Output the [x, y] coordinate of the center of the cell containing the given text.  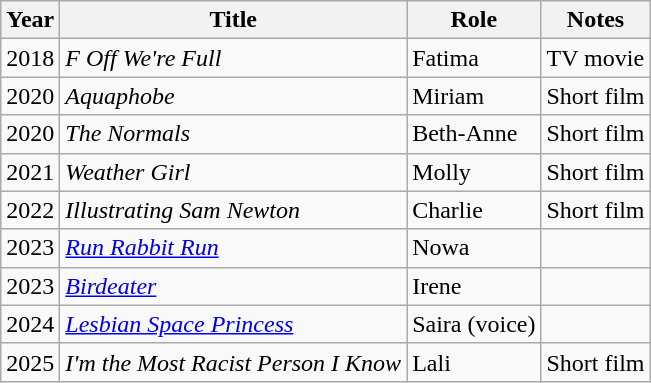
Lesbian Space Princess [234, 324]
Birdeater [234, 286]
Miriam [474, 96]
Illustrating Sam Newton [234, 210]
Charlie [474, 210]
Year [30, 20]
Beth-Anne [474, 134]
Notes [596, 20]
Role [474, 20]
Lali [474, 362]
Saira (voice) [474, 324]
2025 [30, 362]
TV movie [596, 58]
Molly [474, 172]
Irene [474, 286]
2021 [30, 172]
The Normals [234, 134]
Weather Girl [234, 172]
Nowa [474, 248]
I'm the Most Racist Person I Know [234, 362]
Title [234, 20]
F Off We're Full [234, 58]
Aquaphobe [234, 96]
2018 [30, 58]
Fatima [474, 58]
2022 [30, 210]
Run Rabbit Run [234, 248]
2024 [30, 324]
